Capture the cell that displays the provided text and extract its (X, Y) central coordinate. 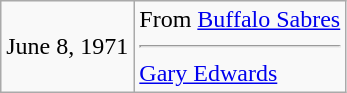
June 8, 1971 (68, 47)
From Buffalo SabresGary Edwards (240, 47)
